Scan for the cell matching the given text and deliver its [X, Y] coordinate at center. 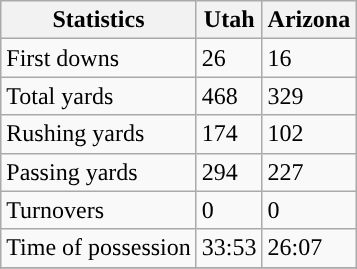
Passing yards [99, 172]
102 [309, 134]
16 [309, 58]
Turnovers [99, 210]
First downs [99, 58]
Rushing yards [99, 134]
468 [229, 96]
329 [309, 96]
Arizona [309, 20]
Total yards [99, 96]
174 [229, 134]
26:07 [309, 248]
227 [309, 172]
Time of possession [99, 248]
Statistics [99, 20]
26 [229, 58]
Utah [229, 20]
294 [229, 172]
33:53 [229, 248]
